Provide the (x, y) coordinate of the cell's center where the given text is located.  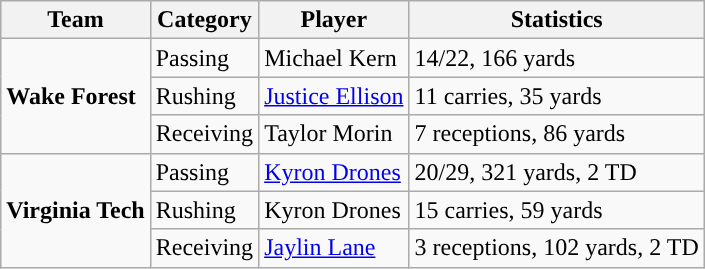
7 receptions, 86 yards (556, 134)
11 carries, 35 yards (556, 96)
Statistics (556, 20)
Wake Forest (76, 96)
Justice Ellison (334, 96)
Category (204, 20)
20/29, 321 yards, 2 TD (556, 172)
Virginia Tech (76, 210)
Taylor Morin (334, 134)
Team (76, 20)
14/22, 166 yards (556, 58)
15 carries, 59 yards (556, 210)
Jaylin Lane (334, 248)
Michael Kern (334, 58)
Player (334, 20)
3 receptions, 102 yards, 2 TD (556, 248)
